Output the (X, Y) coordinate of the center of the cell containing the given text.  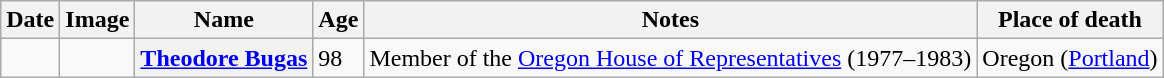
Theodore Bugas (224, 58)
Notes (670, 20)
Place of death (1070, 20)
Member of the Oregon House of Representatives (1977–1983) (670, 58)
Name (224, 20)
Age (338, 20)
Date (30, 20)
Image (98, 20)
Oregon (Portland) (1070, 58)
98 (338, 58)
